Find where the given text appears and provide that cell's center as (x, y) coordinate. 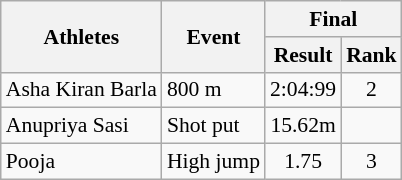
Athletes (82, 36)
15.62m (303, 126)
Result (303, 55)
2:04:99 (303, 90)
Shot put (214, 126)
Asha Kiran Barla (82, 90)
1.75 (303, 162)
3 (372, 162)
Event (214, 36)
Rank (372, 55)
High jump (214, 162)
2 (372, 90)
800 m (214, 90)
Anupriya Sasi (82, 126)
Pooja (82, 162)
Final (334, 19)
